For the text-containing cell, return its midpoint in [x, y] coordinate format. 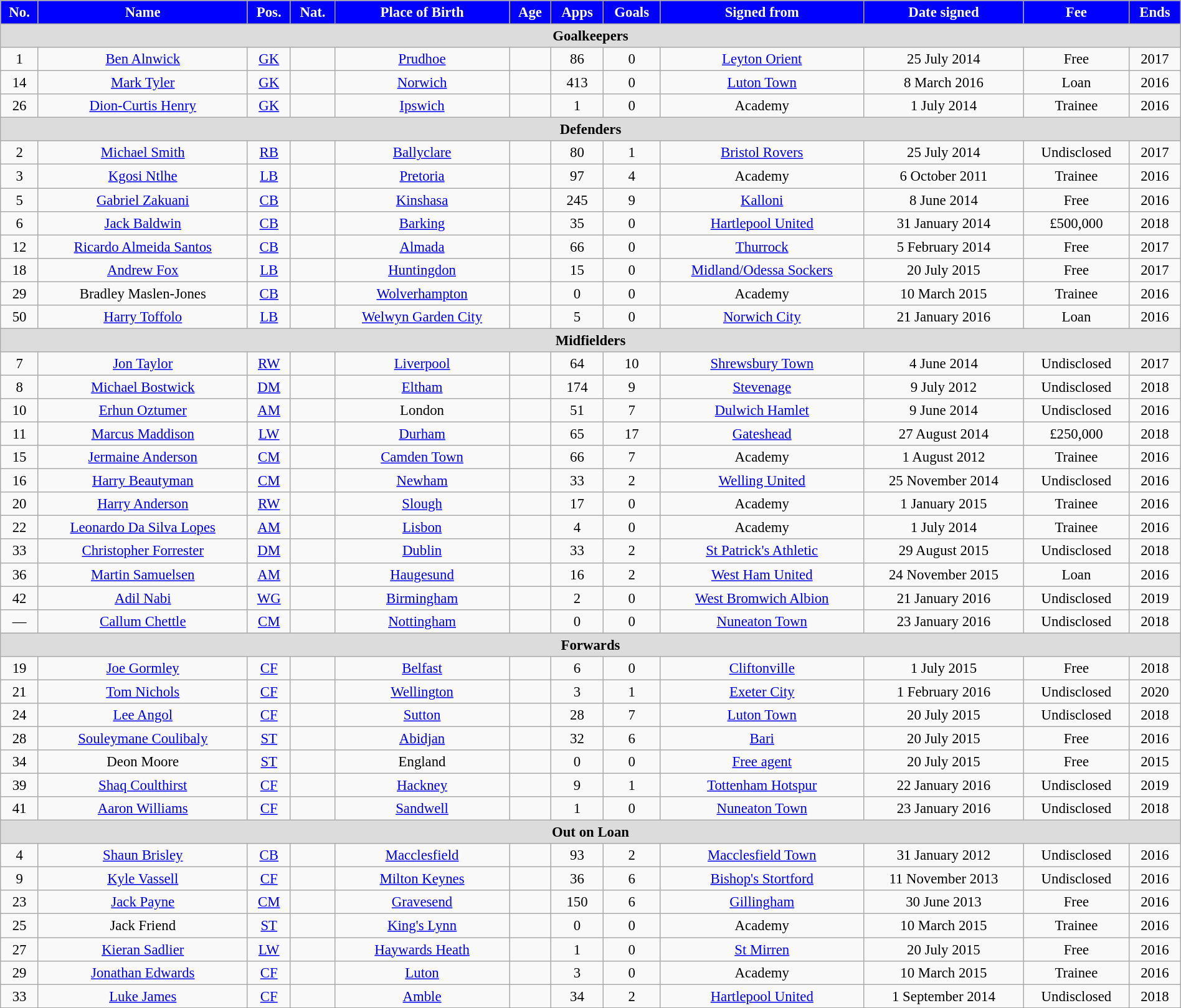
42 [20, 598]
Jermaine Anderson [143, 457]
19 [20, 668]
29 August 2015 [944, 551]
RB [269, 153]
245 [577, 200]
Defenders [590, 130]
Sutton [422, 715]
Jonathan Edwards [143, 972]
Eltham [422, 387]
Harry Toffolo [143, 317]
Dion-Curtis Henry [143, 106]
11 November 2013 [944, 879]
Sandwell [422, 809]
Callum Chettle [143, 621]
39 [20, 786]
St Mirren [762, 949]
Slough [422, 504]
Goalkeepers [590, 36]
18 [20, 270]
Thurrock [762, 247]
Lisbon [422, 528]
Kyle Vassell [143, 879]
Souleymane Coulibaly [143, 738]
12 [20, 247]
Apps [577, 12]
24 November 2015 [944, 574]
22 January 2016 [944, 786]
150 [577, 903]
Stevenage [762, 387]
Gabriel Zakuani [143, 200]
Gillingham [762, 903]
8 March 2016 [944, 83]
4 June 2014 [944, 364]
Michael Smith [143, 153]
Tottenham Hotspur [762, 786]
Liverpool [422, 364]
174 [577, 387]
Dulwich Hamlet [762, 411]
Barking [422, 223]
Adil Nabi [143, 598]
Bari [762, 738]
Nottingham [422, 621]
25 [20, 926]
Ben Alnwick [143, 59]
Ipswich [422, 106]
24 [20, 715]
Goals [632, 12]
Signed from [762, 12]
Out on Loan [590, 832]
Marcus Maddison [143, 434]
£500,000 [1076, 223]
1 September 2014 [944, 996]
Aaron Williams [143, 809]
Bradley Maslen-Jones [143, 293]
Deon Moore [143, 762]
Amble [422, 996]
Bristol Rovers [762, 153]
1 February 2016 [944, 692]
6 October 2011 [944, 176]
£250,000 [1076, 434]
England [422, 762]
Haywards Heath [422, 949]
Belfast [422, 668]
Age [531, 12]
Joe Gormley [143, 668]
Michael Bostwick [143, 387]
Welling United [762, 481]
Bishop's Stortford [762, 879]
London [422, 411]
86 [577, 59]
80 [577, 153]
Dublin [422, 551]
Christopher Forrester [143, 551]
Luke James [143, 996]
Newham [422, 481]
9 July 2012 [944, 387]
27 August 2014 [944, 434]
Andrew Fox [143, 270]
9 June 2014 [944, 411]
Kalloni [762, 200]
Almada [422, 247]
31 January 2014 [944, 223]
St Patrick's Athletic [762, 551]
Gateshead [762, 434]
Milton Keynes [422, 879]
14 [20, 83]
WG [269, 598]
20 [20, 504]
Fee [1076, 12]
Free agent [762, 762]
93 [577, 855]
Forwards [590, 645]
Luton [422, 972]
Wellington [422, 692]
Macclesfield [422, 855]
Midfielders [590, 340]
32 [577, 738]
Abidjan [422, 738]
30 June 2013 [944, 903]
Durham [422, 434]
King's Lynn [422, 926]
Prudhoe [422, 59]
Leyton Orient [762, 59]
Nat. [313, 12]
41 [20, 809]
Place of Birth [422, 12]
Martin Samuelsen [143, 574]
Jack Friend [143, 926]
22 [20, 528]
— [20, 621]
Date signed [944, 12]
Camden Town [422, 457]
Wolverhampton [422, 293]
5 February 2014 [944, 247]
Erhun Oztumer [143, 411]
31 January 2012 [944, 855]
2015 [1155, 762]
Shrewsbury Town [762, 364]
51 [577, 411]
Norwich [422, 83]
Pretoria [422, 176]
Huntingdon [422, 270]
35 [577, 223]
Macclesfield Town [762, 855]
Birmingham [422, 598]
Hackney [422, 786]
97 [577, 176]
11 [20, 434]
21 [20, 692]
Norwich City [762, 317]
Mark Tyler [143, 83]
64 [577, 364]
Kgosi Ntlhe [143, 176]
No. [20, 12]
413 [577, 83]
Gravesend [422, 903]
Kieran Sadlier [143, 949]
26 [20, 106]
Welwyn Garden City [422, 317]
1 January 2015 [944, 504]
Haugesund [422, 574]
Midland/Odessa Sockers [762, 270]
Harry Anderson [143, 504]
Name [143, 12]
27 [20, 949]
Lee Angol [143, 715]
2020 [1155, 692]
25 November 2014 [944, 481]
Kinshasa [422, 200]
Tom Nichols [143, 692]
Ballyclare [422, 153]
Cliftonville [762, 668]
Jack Baldwin [143, 223]
23 [20, 903]
West Bromwich Albion [762, 598]
Leonardo Da Silva Lopes [143, 528]
65 [577, 434]
50 [20, 317]
Jack Payne [143, 903]
Shaun Brisley [143, 855]
West Ham United [762, 574]
8 [20, 387]
Pos. [269, 12]
Shaq Coulthirst [143, 786]
Harry Beautyman [143, 481]
Jon Taylor [143, 364]
Ricardo Almeida Santos [143, 247]
Exeter City [762, 692]
1 July 2015 [944, 668]
1 August 2012 [944, 457]
8 June 2014 [944, 200]
Ends [1155, 12]
